Scan for the cell matching the given text and deliver its [x, y] coordinate at center. 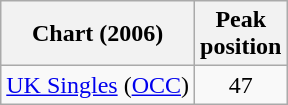
Chart (2006) [98, 34]
UK Singles (OCC) [98, 85]
Peakposition [241, 34]
47 [241, 85]
